Capture the cell that displays the provided text and extract its (X, Y) central coordinate. 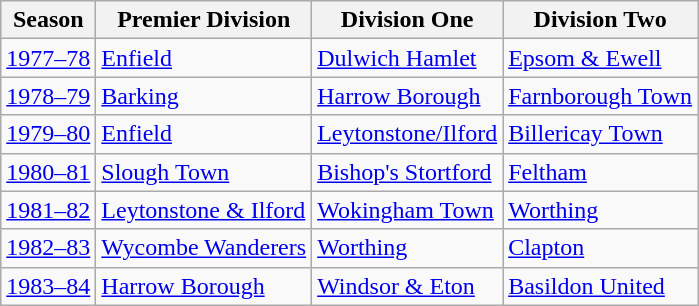
Slough Town (204, 172)
1977–78 (48, 58)
Dulwich Hamlet (408, 58)
Windsor & Eton (408, 286)
Leytonstone/Ilford (408, 134)
1983–84 (48, 286)
Leytonstone & Ilford (204, 210)
1981–82 (48, 210)
Wycombe Wanderers (204, 248)
Barking (204, 96)
Wokingham Town (408, 210)
Feltham (600, 172)
Billericay Town (600, 134)
Division Two (600, 20)
Premier Division (204, 20)
1979–80 (48, 134)
1982–83 (48, 248)
Clapton (600, 248)
Farnborough Town (600, 96)
Season (48, 20)
1978–79 (48, 96)
Division One (408, 20)
Basildon United (600, 286)
1980–81 (48, 172)
Epsom & Ewell (600, 58)
Bishop's Stortford (408, 172)
